Provide the (x, y) coordinate of the cell's center where the given text is located.  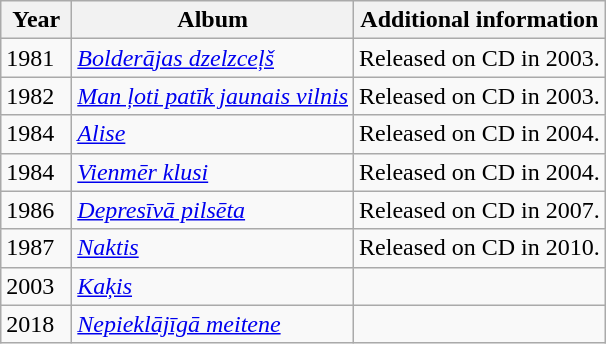
Vienmēr klusi (213, 172)
1982 (36, 96)
Nepieklājīgā meitene (213, 324)
Kaķis (213, 286)
1987 (36, 248)
1986 (36, 210)
Album (213, 20)
Alise (213, 134)
Year (36, 20)
Naktis (213, 248)
Released on CD in 2007. (480, 210)
Depresīvā pilsēta (213, 210)
2018 (36, 324)
2003 (36, 286)
Additional information (480, 20)
1981 (36, 58)
Bolderājas dzelzceļš (213, 58)
Released on CD in 2010. (480, 248)
Man ļoti patīk jaunais vilnis (213, 96)
